Pinpoint the cell where the given text exists, returning its [X, Y] midpoint coordinate. 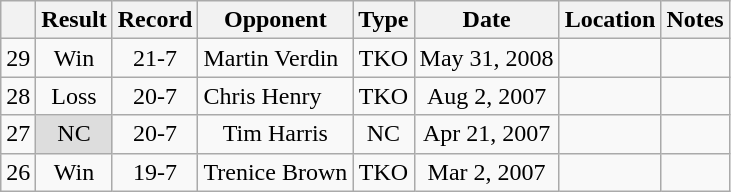
Date [486, 20]
Tim Harris [276, 134]
26 [18, 172]
Chris Henry [276, 96]
19-7 [155, 172]
Loss [74, 96]
28 [18, 96]
29 [18, 58]
Record [155, 20]
Martin Verdin [276, 58]
27 [18, 134]
May 31, 2008 [486, 58]
Type [384, 20]
Apr 21, 2007 [486, 134]
Opponent [276, 20]
Aug 2, 2007 [486, 96]
Result [74, 20]
Notes [695, 20]
Trenice Brown [276, 172]
Location [610, 20]
21-7 [155, 58]
Mar 2, 2007 [486, 172]
